Provide the [X, Y] coordinate of the cell's center where the given text is located.  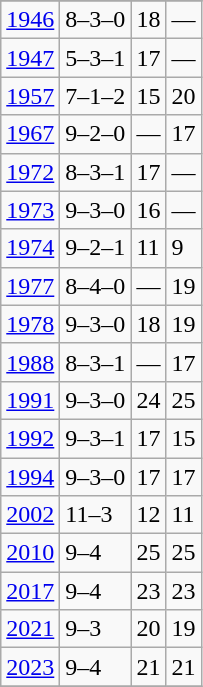
11–3 [96, 515]
8–4–0 [96, 286]
1992 [30, 438]
1988 [30, 362]
1977 [30, 286]
9–2–1 [96, 248]
2010 [30, 553]
1994 [30, 477]
1973 [30, 210]
24 [148, 400]
1946 [30, 20]
1967 [30, 134]
1991 [30, 400]
9 [184, 248]
1974 [30, 248]
1947 [30, 58]
5–3–1 [96, 58]
8–3–0 [96, 20]
12 [148, 515]
2021 [30, 629]
2002 [30, 515]
9–2–0 [96, 134]
2023 [30, 667]
2017 [30, 591]
16 [148, 210]
1957 [30, 96]
9–3–1 [96, 438]
9–3 [96, 629]
1978 [30, 324]
1972 [30, 172]
7–1–2 [96, 96]
